From the cell containing the given text, extract its center point as (X, Y) coordinate. 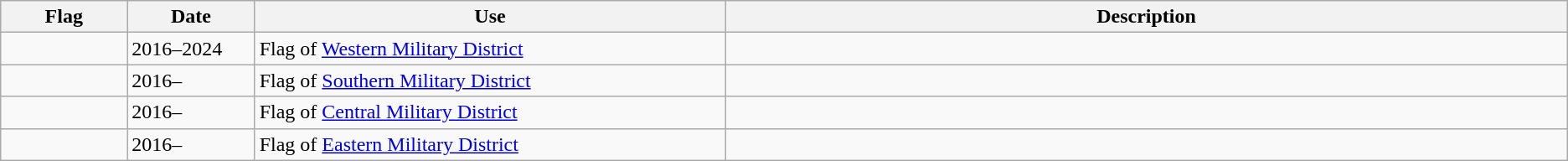
Flag of Central Military District (490, 112)
2016–2024 (191, 49)
Date (191, 17)
Flag of Southern Military District (490, 80)
Flag of Western Military District (490, 49)
Use (490, 17)
Flag of Eastern Military District (490, 144)
Flag (64, 17)
Description (1146, 17)
